Locate the cell with the specified text and output its [X, Y] center coordinate. 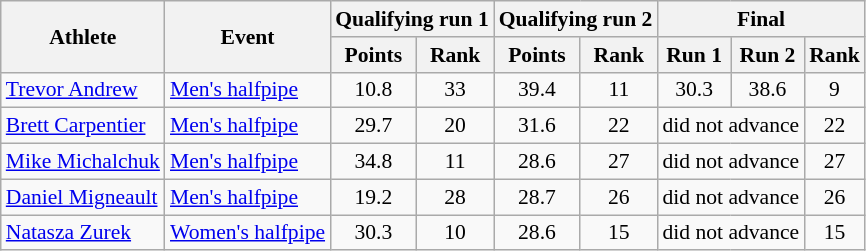
9 [834, 90]
Natasza Zurek [83, 233]
Qualifying run 1 [412, 19]
Run 1 [694, 55]
Mike Michalchuk [83, 162]
28.7 [537, 197]
Run 2 [768, 55]
10 [454, 233]
28 [454, 197]
Event [248, 36]
20 [454, 126]
10.8 [373, 90]
Women's halfpipe [248, 233]
Athlete [83, 36]
Qualifying run 2 [576, 19]
Brett Carpentier [83, 126]
Final [760, 19]
Daniel Migneault [83, 197]
31.6 [537, 126]
39.4 [537, 90]
Trevor Andrew [83, 90]
19.2 [373, 197]
29.7 [373, 126]
33 [454, 90]
34.8 [373, 162]
38.6 [768, 90]
